Detect which cell encompasses the target text, then output its (x, y) center coordinate. 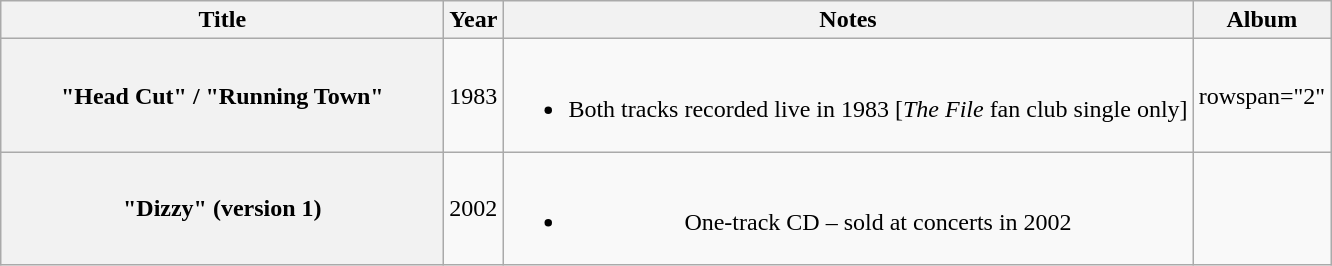
Year (474, 20)
"Dizzy" (version 1) (222, 208)
Title (222, 20)
2002 (474, 208)
Album (1262, 20)
rowspan="2" (1262, 96)
One-track CD – sold at concerts in 2002 (848, 208)
"Head Cut" / "Running Town" (222, 96)
Notes (848, 20)
Both tracks recorded live in 1983 [The File fan club single only] (848, 96)
1983 (474, 96)
